For the text-containing cell, return its midpoint in [x, y] coordinate format. 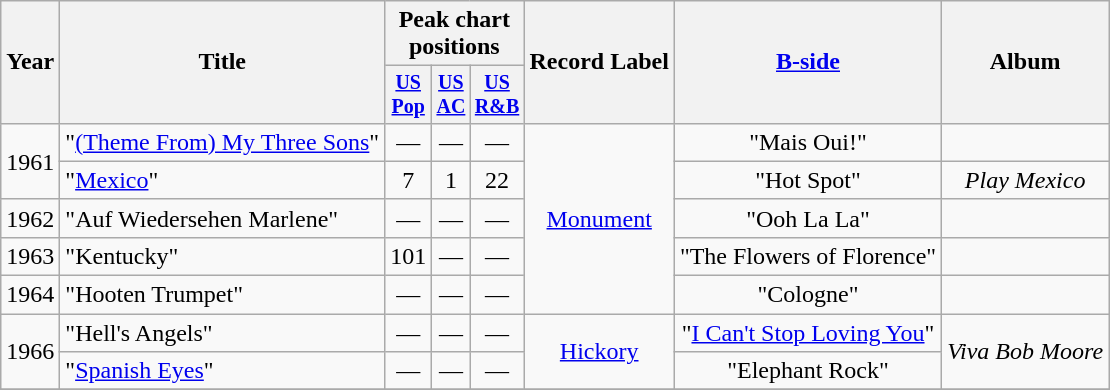
"The Flowers of Florence" [808, 256]
"Hot Spot" [808, 180]
"Mais Oui!" [808, 142]
"Hooten Trumpet" [222, 295]
1964 [30, 295]
Monument [599, 218]
1966 [30, 352]
"Kentucky" [222, 256]
Year [30, 62]
"Auf Wiedersehen Marlene" [222, 218]
22 [497, 180]
USPop [408, 94]
1962 [30, 218]
Hickory [599, 352]
"Hell's Angels" [222, 333]
USAC [451, 94]
1 [451, 180]
Peak chartpositions [454, 34]
1961 [30, 161]
USR&B [497, 94]
Record Label [599, 62]
7 [408, 180]
"Spanish Eyes" [222, 371]
Album [1026, 62]
"Cologne" [808, 295]
Title [222, 62]
Viva Bob Moore [1026, 352]
"I Can't Stop Loving You" [808, 333]
101 [408, 256]
1963 [30, 256]
"(Theme From) My Three Sons" [222, 142]
"Elephant Rock" [808, 371]
Play Mexico [1026, 180]
"Ooh La La" [808, 218]
B-side [808, 62]
"Mexico" [222, 180]
